Determine the [X, Y] coordinate at the center of the cell enclosing the given text.  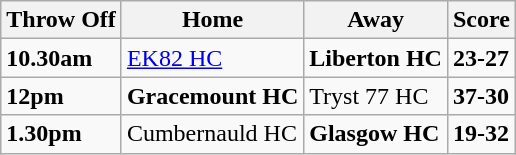
Home [212, 20]
Liberton HC [376, 58]
Gracemount HC [212, 96]
Glasgow HC [376, 134]
12pm [62, 96]
10.30am [62, 58]
Away [376, 20]
Score [481, 20]
1.30pm [62, 134]
37-30 [481, 96]
23-27 [481, 58]
19-32 [481, 134]
Cumbernauld HC [212, 134]
Throw Off [62, 20]
EK82 HC [212, 58]
Tryst 77 HC [376, 96]
